Pinpoint the cell where the given text exists, returning its [x, y] midpoint coordinate. 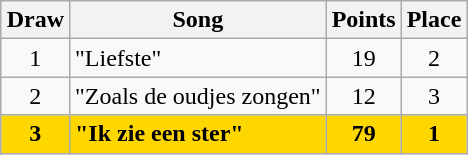
"Ik zie een ster" [198, 134]
Place [434, 20]
79 [364, 134]
12 [364, 96]
"Liefste" [198, 58]
19 [364, 58]
Draw [35, 20]
Points [364, 20]
Song [198, 20]
"Zoals de oudjes zongen" [198, 96]
